Find where the given text appears and provide that cell's center as [X, Y] coordinate. 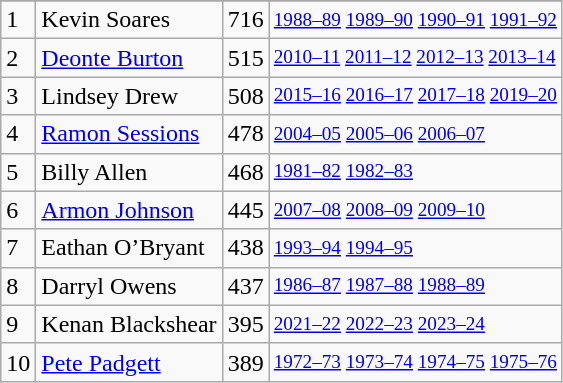
508 [246, 96]
468 [246, 172]
Armon Johnson [129, 210]
Darryl Owens [129, 286]
437 [246, 286]
716 [246, 20]
2007–08 2008–09 2009–10 [415, 210]
389 [246, 362]
445 [246, 210]
3 [18, 96]
Kenan Blackshear [129, 324]
478 [246, 134]
Billy Allen [129, 172]
2 [18, 58]
2010–11 2011–12 2012–13 2013–14 [415, 58]
Eathan O’Bryant [129, 248]
1993–94 1994–95 [415, 248]
1981–82 1982–83 [415, 172]
2015–16 2016–17 2017–18 2019–20 [415, 96]
Deonte Burton [129, 58]
2004–05 2005–06 2006–07 [415, 134]
Kevin Soares [129, 20]
8 [18, 286]
438 [246, 248]
Lindsey Drew [129, 96]
Pete Padgett [129, 362]
6 [18, 210]
4 [18, 134]
7 [18, 248]
5 [18, 172]
1986–87 1987–88 1988–89 [415, 286]
395 [246, 324]
1972–73 1973–74 1974–75 1975–76 [415, 362]
515 [246, 58]
Ramon Sessions [129, 134]
10 [18, 362]
9 [18, 324]
1988–89 1989–90 1990–91 1991–92 [415, 20]
1 [18, 20]
2021–22 2022–23 2023–24 [415, 324]
